Provide the [X, Y] coordinate of the cell's center where the given text is located.  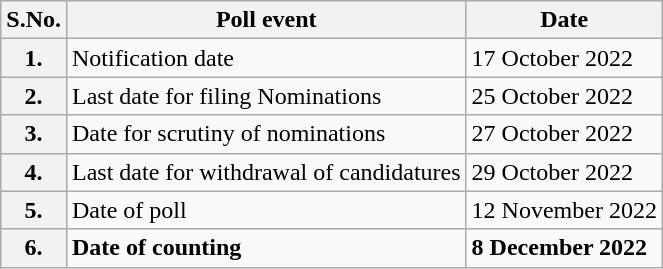
Poll event [266, 20]
Date of counting [266, 248]
3. [34, 134]
5. [34, 210]
Date [564, 20]
1. [34, 58]
6. [34, 248]
29 October 2022 [564, 172]
8 December 2022 [564, 248]
Last date for filing Nominations [266, 96]
25 October 2022 [564, 96]
S.No. [34, 20]
Last date for withdrawal of candidatures [266, 172]
17 October 2022 [564, 58]
12 November 2022 [564, 210]
Date for scrutiny of nominations [266, 134]
Notification date [266, 58]
4. [34, 172]
2. [34, 96]
Date of poll [266, 210]
27 October 2022 [564, 134]
